Scan for the cell matching the given text and deliver its (x, y) coordinate at center. 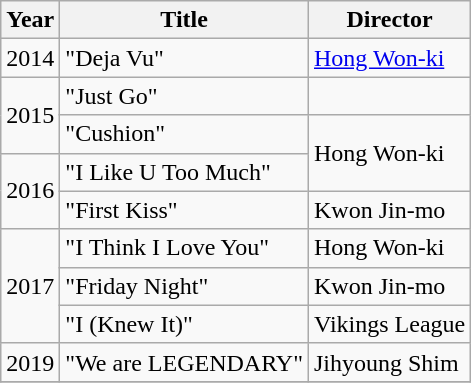
2019 (30, 362)
2016 (30, 191)
2014 (30, 58)
"Cushion" (184, 134)
Title (184, 20)
"First Kiss" (184, 210)
"I (Knew It)" (184, 324)
2015 (30, 115)
Year (30, 20)
Director (389, 20)
"We are LEGENDARY" (184, 362)
2017 (30, 286)
Vikings League (389, 324)
"Deja Vu" (184, 58)
"Friday Night" (184, 286)
"I Think I Love You" (184, 248)
"I Like U Too Much" (184, 172)
"Just Go" (184, 96)
Jihyoung Shim (389, 362)
